Search for the cell housing the specified text and yield its [X, Y] center coordinate. 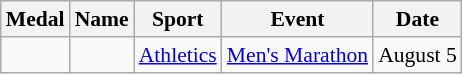
Date [418, 19]
Event [298, 19]
Name [102, 19]
Medal [36, 19]
Sport [178, 19]
Athletics [178, 55]
August 5 [418, 55]
Men's Marathon [298, 55]
